Extract the [x, y] coordinate from the center of the cell holding the provided text.  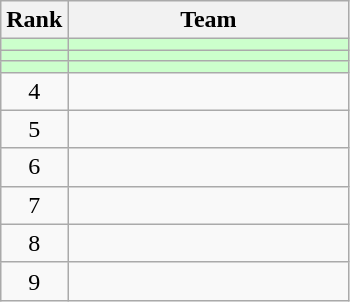
Rank [34, 20]
6 [34, 167]
7 [34, 205]
5 [34, 129]
4 [34, 91]
9 [34, 281]
Team [208, 20]
8 [34, 243]
